Return [x, y] of the center of cell containing provided text 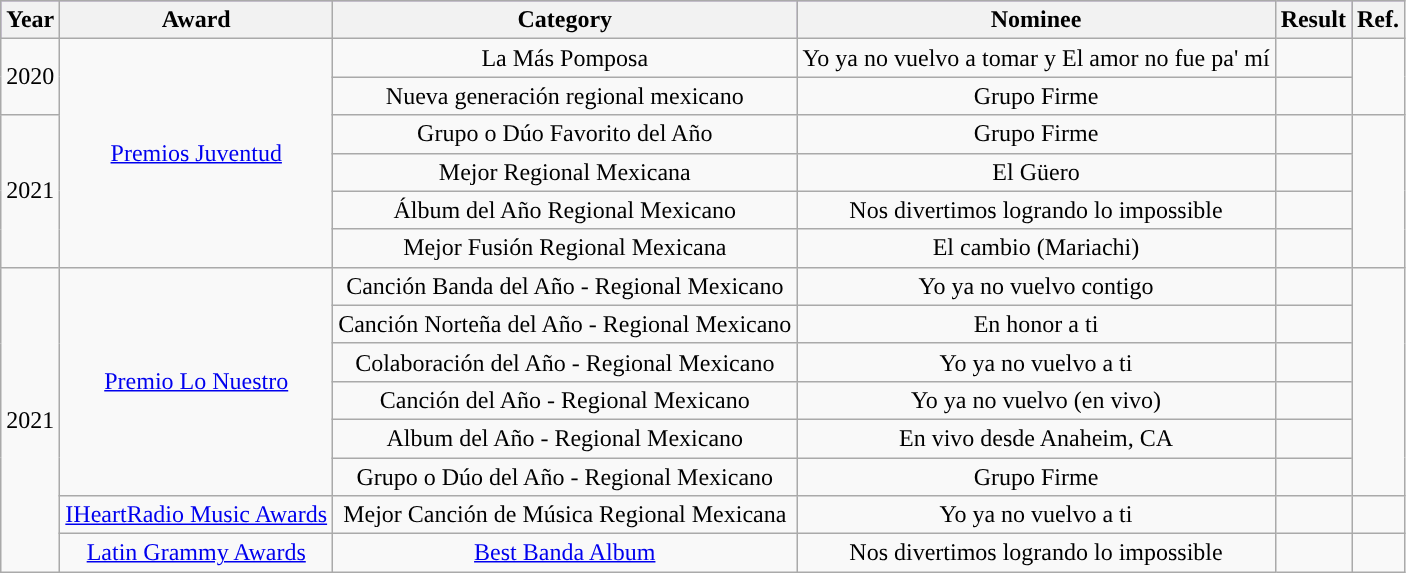
Nominee [1036, 20]
IHeartRadio Music Awards [196, 515]
Grupo o Dúo del Año - Regional Mexicano [565, 477]
Year [30, 20]
Mejor Canción de Música Regional Mexicana [565, 515]
Canción del Año - Regional Mexicano [565, 400]
El Güero [1036, 172]
En vivo desde Anaheim, CA [1036, 438]
Yo ya no vuelvo (en vivo) [1036, 400]
Category [565, 20]
Nueva generación regional mexicano [565, 96]
Premio Lo Nuestro [196, 381]
Mejor Fusión Regional Mexicana [565, 248]
El cambio (Mariachi) [1036, 248]
Premios Juventud [196, 153]
Canción Banda del Año - Regional Mexicano [565, 286]
2020 [30, 77]
En honor a ti [1036, 324]
Album del Año - Regional Mexicano [565, 438]
Best Banda Album [565, 553]
Colaboración del Año - Regional Mexicano [565, 362]
Canción Norteña del Año - Regional Mexicano [565, 324]
Grupo o Dúo Favorito del Año [565, 134]
Result [1313, 20]
Award [196, 20]
La Más Pomposa [565, 58]
Yo ya no vuelvo a tomar y El amor no fue pa' mí [1036, 58]
Álbum del Año Regional Mexicano [565, 210]
Ref. [1378, 20]
Latin Grammy Awards [196, 553]
Mejor Regional Mexicana [565, 172]
Yo ya no vuelvo contigo [1036, 286]
